Provide the (x, y) coordinate of the cell's center where the given text is located.  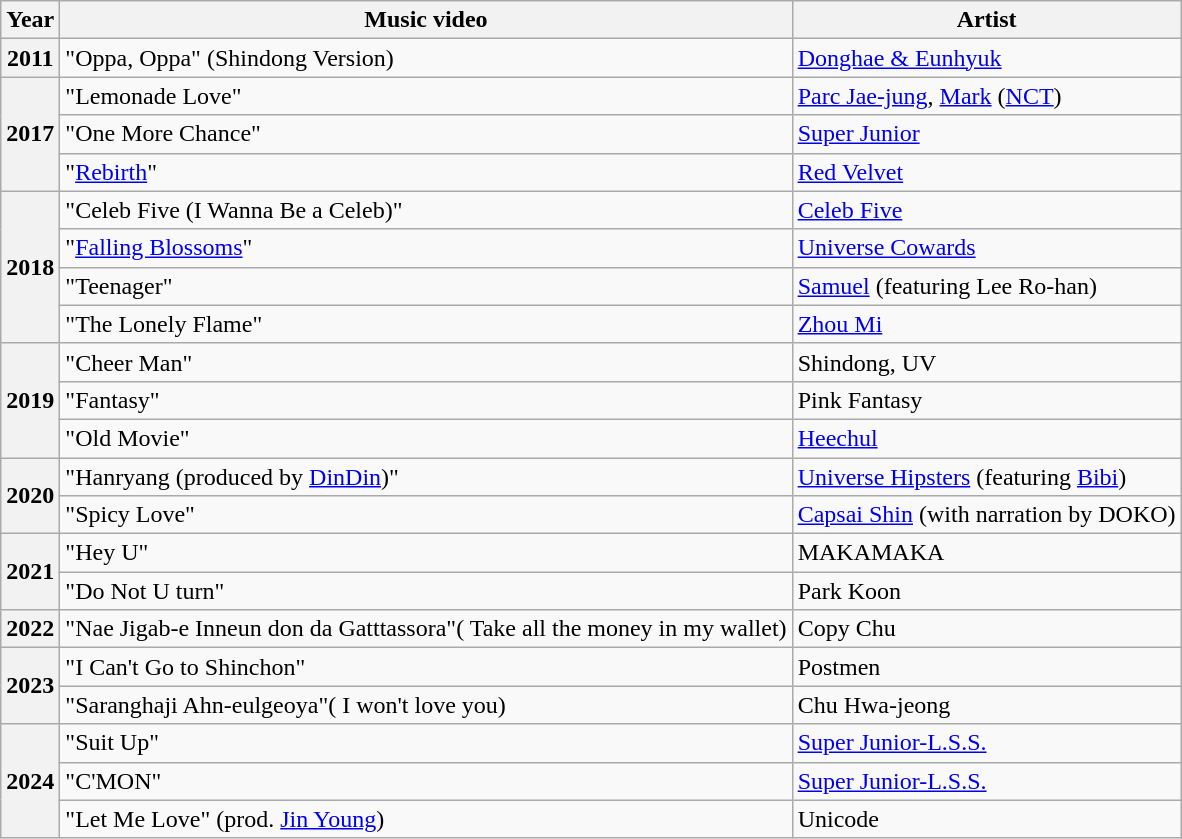
"I Can't Go to Shinchon" (426, 667)
2019 (30, 400)
"Rebirth" (426, 172)
Donghae & Eunhyuk (986, 58)
"Celeb Five (I Wanna Be a Celeb)" (426, 210)
Unicode (986, 819)
"Saranghaji Ahn-eulgeoya"( I won't love you) (426, 705)
2018 (30, 267)
"Old Movie" (426, 438)
Super Junior (986, 134)
Celeb Five (986, 210)
"C'MON" (426, 781)
Pink Fantasy (986, 400)
Heechul (986, 438)
Zhou Mi (986, 324)
Music video (426, 20)
"Nae Jigab-e Inneun don da Gatttassora"( Take all the money in my wallet) (426, 629)
2024 (30, 781)
"Spicy Love" (426, 515)
MAKAMAKA (986, 553)
2021 (30, 572)
Samuel (featuring Lee Ro-han) (986, 286)
Universe Cowards (986, 248)
Universe Hipsters (featuring Bibi) (986, 477)
"One More Chance" (426, 134)
Postmen (986, 667)
"Teenager" (426, 286)
2020 (30, 496)
Parc Jae-jung, Mark (NCT) (986, 96)
Red Velvet (986, 172)
Shindong, UV (986, 362)
Year (30, 20)
2022 (30, 629)
2023 (30, 686)
"Let Me Love" (prod. Jin Young) (426, 819)
Capsai Shin (with narration by DOKO) (986, 515)
Park Koon (986, 591)
2017 (30, 134)
Artist (986, 20)
"The Lonely Flame" (426, 324)
"Hey U" (426, 553)
Copy Chu (986, 629)
2011 (30, 58)
"Lemonade Love" (426, 96)
"Hanryang (produced by DinDin)" (426, 477)
"Oppa, Oppa" (Shindong Version) (426, 58)
"Cheer Man" (426, 362)
"Do Not U turn" (426, 591)
Chu Hwa-jeong (986, 705)
"Falling Blossoms" (426, 248)
"Fantasy" (426, 400)
"Suit Up" (426, 743)
